For the text-containing cell, return its midpoint in [x, y] coordinate format. 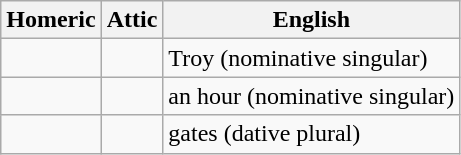
gates (dative plural) [312, 134]
Attic [132, 20]
an hour (nominative singular) [312, 96]
Troy (nominative singular) [312, 58]
English [312, 20]
Homeric [51, 20]
